Output the [X, Y] coordinate of the center of the cell containing the given text.  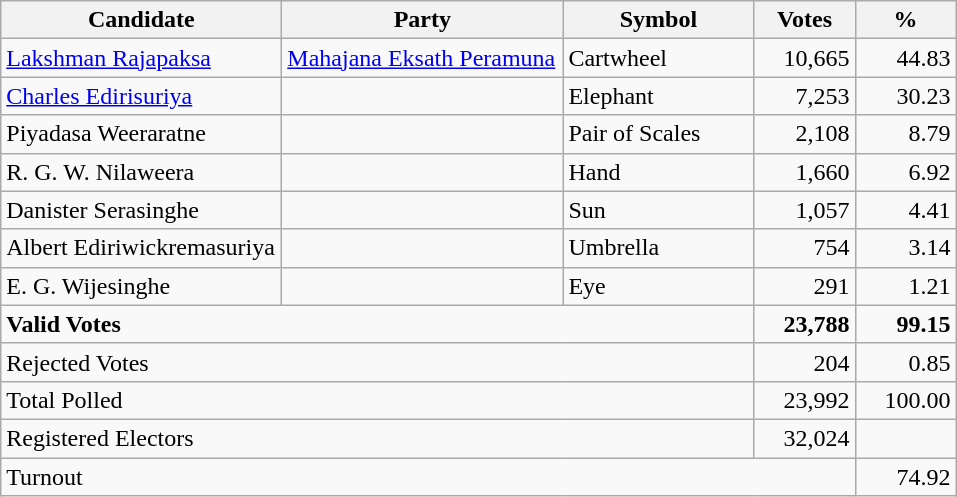
2,108 [804, 134]
4.41 [906, 210]
% [906, 20]
3.14 [906, 248]
99.15 [906, 324]
Cartwheel [658, 58]
100.00 [906, 400]
1.21 [906, 286]
Sun [658, 210]
30.23 [906, 96]
Symbol [658, 20]
Valid Votes [378, 324]
754 [804, 248]
Total Polled [378, 400]
32,024 [804, 438]
204 [804, 362]
0.85 [906, 362]
7,253 [804, 96]
Candidate [142, 20]
R. G. W. Nilaweera [142, 172]
Registered Electors [378, 438]
Charles Edirisuriya [142, 96]
Elephant [658, 96]
10,665 [804, 58]
Pair of Scales [658, 134]
Rejected Votes [378, 362]
8.79 [906, 134]
Umbrella [658, 248]
Piyadasa Weeraratne [142, 134]
1,057 [804, 210]
23,788 [804, 324]
Albert Ediriwickremasuriya [142, 248]
Turnout [428, 477]
Mahajana Eksath Peramuna [422, 58]
Votes [804, 20]
44.83 [906, 58]
74.92 [906, 477]
1,660 [804, 172]
E. G. Wijesinghe [142, 286]
Danister Serasinghe [142, 210]
Party [422, 20]
Lakshman Rajapaksa [142, 58]
6.92 [906, 172]
Eye [658, 286]
Hand [658, 172]
23,992 [804, 400]
291 [804, 286]
